Return the [X, Y] coordinate for the center point of the cell that contains the specified text.  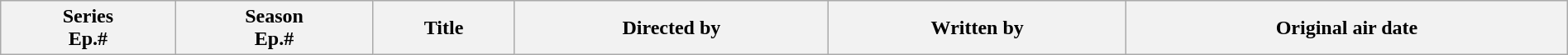
Written by [978, 28]
SeriesEp.# [88, 28]
Title [443, 28]
Original air date [1347, 28]
SeasonEp.# [275, 28]
Directed by [672, 28]
